Return (X, Y) of the center of cell containing provided text 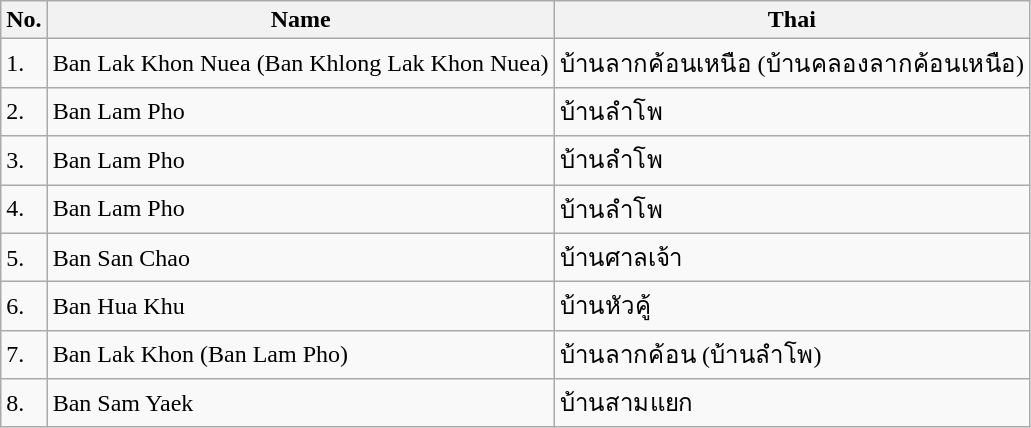
บ้านหัวคู้ (792, 306)
บ้านสามแยก (792, 404)
Ban Sam Yaek (300, 404)
Ban Lak Khon (Ban Lam Pho) (300, 354)
1. (24, 64)
Ban San Chao (300, 258)
6. (24, 306)
บ้านลากค้อน (บ้านลำโพ) (792, 354)
บ้านลากค้อนเหนือ (บ้านคลองลากค้อนเหนือ) (792, 64)
Ban Hua Khu (300, 306)
5. (24, 258)
2. (24, 112)
Ban Lak Khon Nuea (Ban Khlong Lak Khon Nuea) (300, 64)
บ้านศาลเจ้า (792, 258)
No. (24, 20)
Name (300, 20)
4. (24, 208)
Thai (792, 20)
3. (24, 160)
7. (24, 354)
8. (24, 404)
